From the cell containing the given text, extract its center point as [X, Y] coordinate. 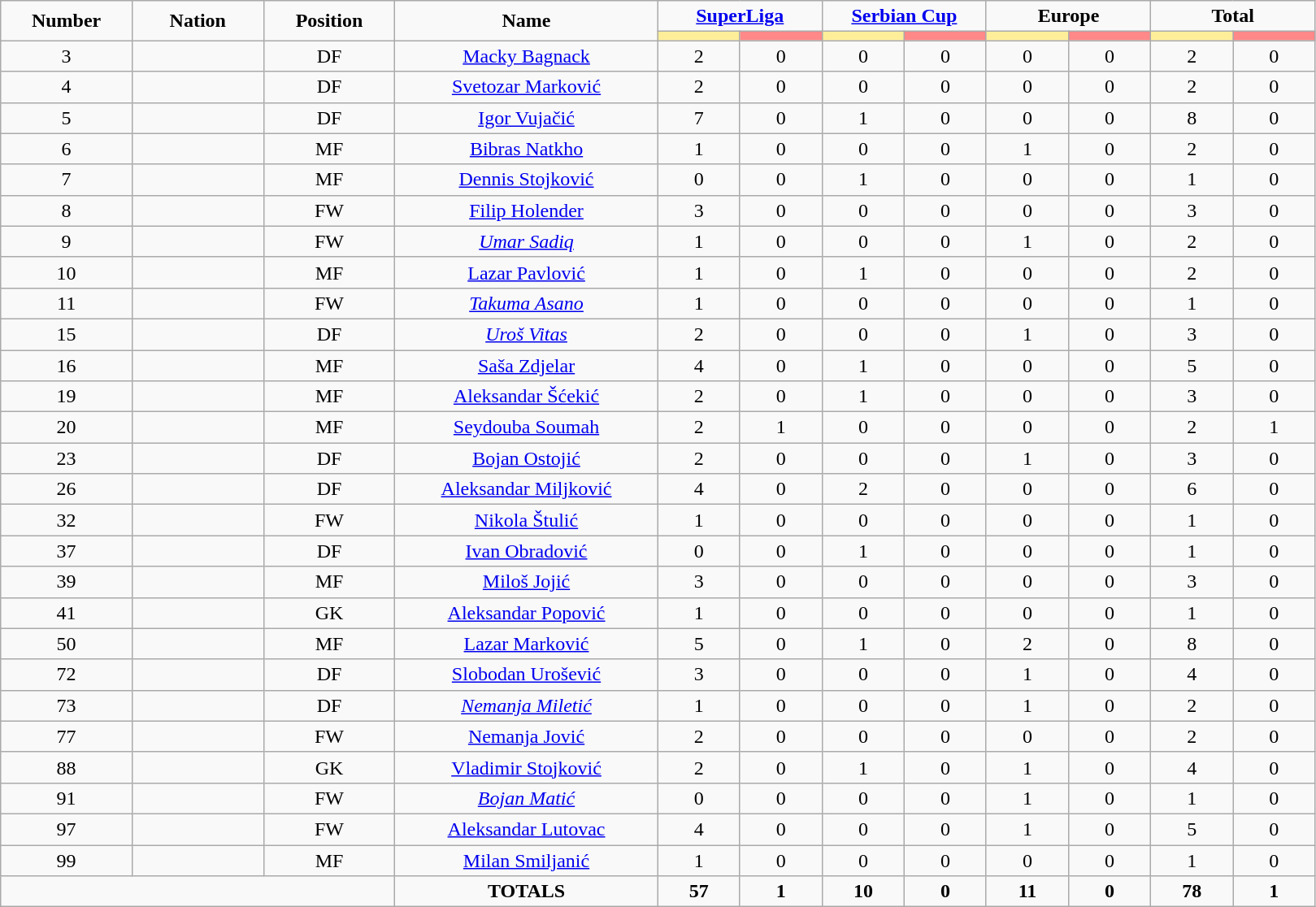
Total [1233, 16]
Nation [198, 21]
Aleksandar Miljković [527, 489]
88 [67, 767]
16 [67, 365]
Miloš Jojić [527, 582]
Svetozar Marković [527, 87]
26 [67, 489]
Aleksandar Lutovac [527, 829]
SuperLiga [740, 16]
99 [67, 861]
Milan Smiljanić [527, 861]
Number [67, 21]
41 [67, 613]
20 [67, 427]
Bojan Matić [527, 798]
TOTALS [527, 892]
Filip Holender [527, 210]
Nemanja Miletić [527, 705]
32 [67, 520]
Position [329, 21]
Bojan Ostojić [527, 458]
Ivan Obradović [527, 551]
Umar Sadiq [527, 241]
77 [67, 736]
Slobodan Urošević [527, 675]
Saša Zdjelar [527, 365]
97 [67, 829]
Vladimir Stojković [527, 767]
Macky Bagnack [527, 56]
Name [527, 21]
Lazar Pavlović [527, 272]
39 [67, 582]
Aleksandar Popović [527, 613]
72 [67, 675]
Nikola Štulić [527, 520]
78 [1192, 892]
15 [67, 334]
91 [67, 798]
Serbian Cup [904, 16]
23 [67, 458]
57 [699, 892]
Aleksandar Šćekić [527, 397]
19 [67, 397]
Lazar Marković [527, 644]
9 [67, 241]
Europe [1068, 16]
37 [67, 551]
Igor Vujačić [527, 118]
73 [67, 705]
Dennis Stojković [527, 180]
50 [67, 644]
Takuma Asano [527, 303]
Nemanja Jović [527, 736]
Uroš Vitas [527, 334]
Seydouba Soumah [527, 427]
Bibras Natkho [527, 149]
